Pinpoint the cell where the given text exists, returning its (X, Y) midpoint coordinate. 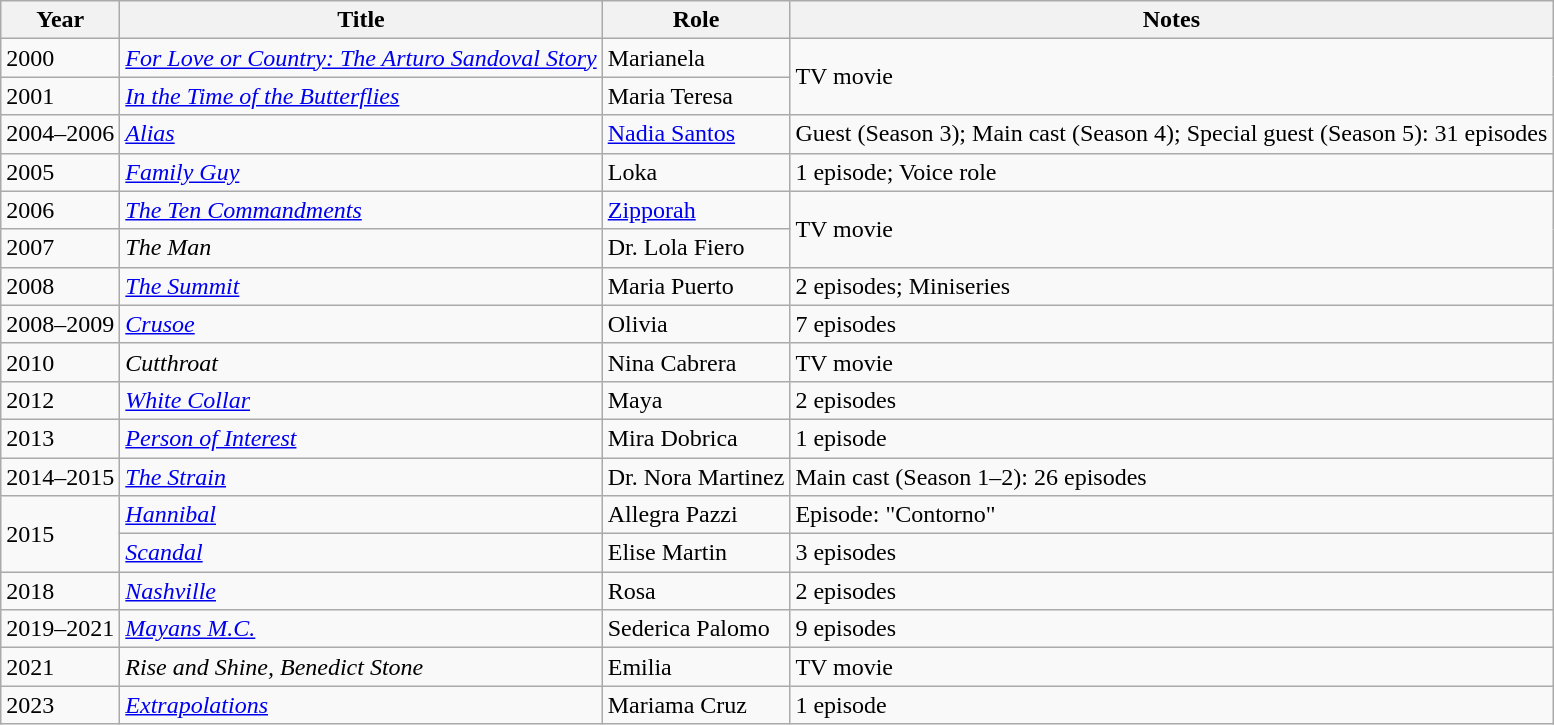
2014–2015 (60, 477)
2006 (60, 210)
Mariama Cruz (696, 705)
Rosa (696, 591)
The Man (361, 248)
Mayans M.C. (361, 629)
Year (60, 20)
The Summit (361, 286)
Mira Dobrica (696, 438)
Guest (Season 3); Main cast (Season 4); Special guest (Season 5): 31 episodes (1172, 134)
2000 (60, 58)
Cutthroat (361, 362)
Person of Interest (361, 438)
2001 (60, 96)
Dr. Nora Martinez (696, 477)
Maria Teresa (696, 96)
Emilia (696, 667)
2 episodes; Miniseries (1172, 286)
2008–2009 (60, 324)
The Ten Commandments (361, 210)
2019–2021 (60, 629)
Family Guy (361, 172)
In the Time of the Butterflies (361, 96)
Loka (696, 172)
Nadia Santos (696, 134)
Allegra Pazzi (696, 515)
White Collar (361, 400)
Nashville (361, 591)
Episode: "Contorno" (1172, 515)
2010 (60, 362)
7 episodes (1172, 324)
Rise and Shine, Benedict Stone (361, 667)
Zipporah (696, 210)
Dr. Lola Fiero (696, 248)
Role (696, 20)
Extrapolations (361, 705)
Notes (1172, 20)
Elise Martin (696, 553)
2013 (60, 438)
3 episodes (1172, 553)
1 episode; Voice role (1172, 172)
2004–2006 (60, 134)
2023 (60, 705)
Hannibal (361, 515)
Olivia (696, 324)
Sederica Palomo (696, 629)
For Love or Country: The Arturo Sandoval Story (361, 58)
Main cast (Season 1–2): 26 episodes (1172, 477)
2012 (60, 400)
2021 (60, 667)
Alias (361, 134)
2015 (60, 534)
2005 (60, 172)
Maria Puerto (696, 286)
Crusoe (361, 324)
Title (361, 20)
Marianela (696, 58)
9 episodes (1172, 629)
Nina Cabrera (696, 362)
Scandal (361, 553)
2008 (60, 286)
2007 (60, 248)
The Strain (361, 477)
Maya (696, 400)
2018 (60, 591)
